Extract the (X, Y) coordinate from the center of the cell holding the provided text.  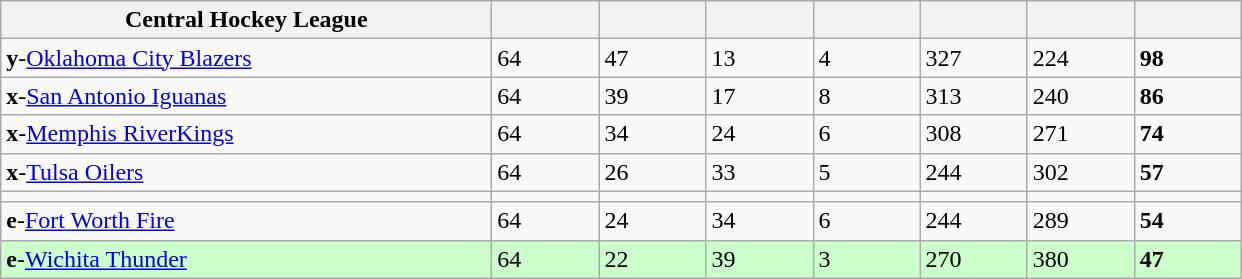
x-Memphis RiverKings (246, 134)
224 (1080, 58)
e-Wichita Thunder (246, 259)
8 (866, 96)
380 (1080, 259)
86 (1188, 96)
240 (1080, 96)
302 (1080, 172)
289 (1080, 221)
4 (866, 58)
271 (1080, 134)
5 (866, 172)
308 (974, 134)
74 (1188, 134)
313 (974, 96)
x-San Antonio Iguanas (246, 96)
98 (1188, 58)
Central Hockey League (246, 20)
26 (652, 172)
57 (1188, 172)
22 (652, 259)
270 (974, 259)
54 (1188, 221)
3 (866, 259)
13 (760, 58)
x-Tulsa Oilers (246, 172)
y-Oklahoma City Blazers (246, 58)
327 (974, 58)
17 (760, 96)
33 (760, 172)
e-Fort Worth Fire (246, 221)
